Return the [x, y] coordinate for the center point of the cell that contains the specified text.  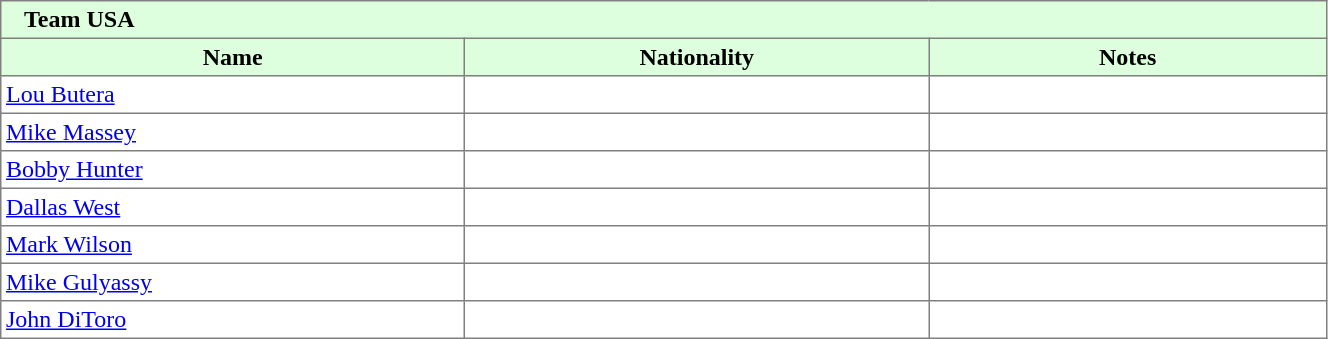
Mike Gulyassy [233, 282]
Name [233, 57]
Mark Wilson [233, 245]
Nationality [697, 57]
Mike Massey [233, 132]
Lou Butera [233, 95]
Team USA [664, 20]
Dallas West [233, 207]
John DiToro [233, 320]
Notes [1128, 57]
Bobby Hunter [233, 170]
